Identify which cell holds the provided text, then report its [x, y] central coordinate. 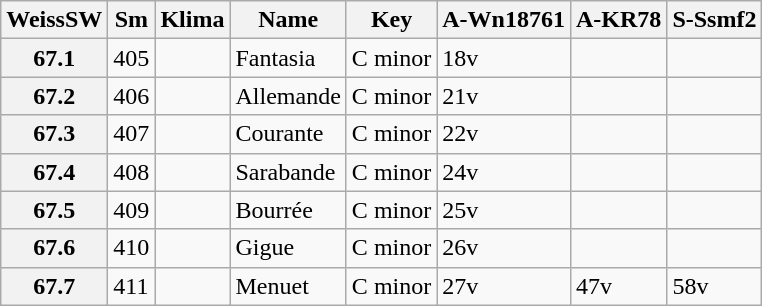
25v [504, 210]
A-KR78 [618, 20]
67.7 [54, 286]
18v [504, 58]
22v [504, 134]
WeissSW [54, 20]
S-Ssmf2 [714, 20]
24v [504, 172]
Name [288, 20]
Fantasia [288, 58]
67.4 [54, 172]
408 [132, 172]
27v [504, 286]
410 [132, 248]
Klima [192, 20]
Allemande [288, 96]
406 [132, 96]
67.3 [54, 134]
409 [132, 210]
67.1 [54, 58]
67.6 [54, 248]
67.5 [54, 210]
Key [391, 20]
407 [132, 134]
Bourrée [288, 210]
Gigue [288, 248]
411 [132, 286]
Sarabande [288, 172]
47v [618, 286]
405 [132, 58]
21v [504, 96]
58v [714, 286]
Courante [288, 134]
Menuet [288, 286]
26v [504, 248]
A-Wn18761 [504, 20]
67.2 [54, 96]
Sm [132, 20]
